Pinpoint the cell where the given text exists, returning its (x, y) midpoint coordinate. 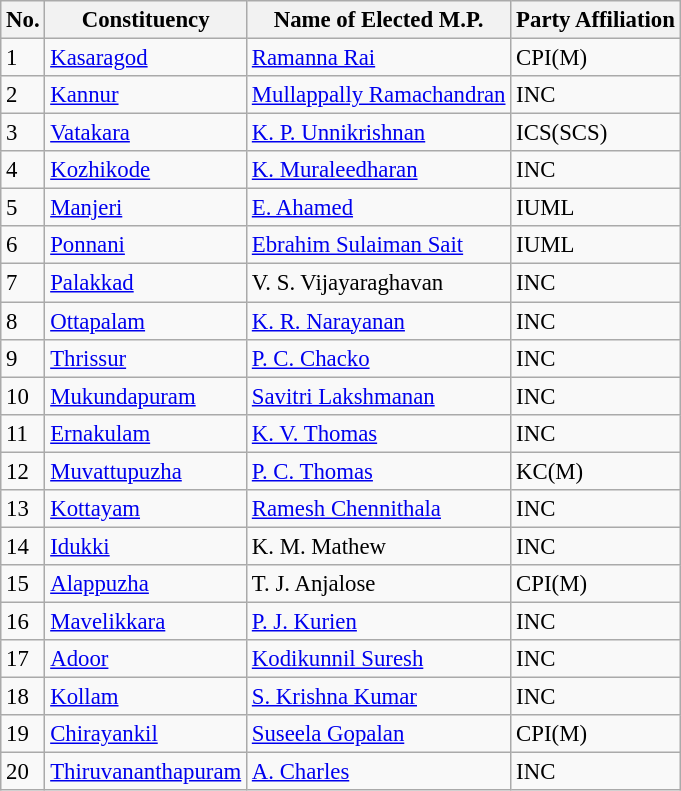
No. (23, 20)
20 (23, 772)
Idukki (146, 546)
Mukundapuram (146, 396)
Ernakulam (146, 433)
Ponnani (146, 245)
16 (23, 621)
19 (23, 734)
A. Charles (379, 772)
Constituency (146, 20)
Kannur (146, 95)
Alappuzha (146, 584)
Adoor (146, 659)
Party Affiliation (596, 20)
17 (23, 659)
1 (23, 58)
Manjeri (146, 208)
P. C. Chacko (379, 358)
Kottayam (146, 509)
P. C. Thomas (379, 471)
9 (23, 358)
K. R. Narayanan (379, 321)
Kozhikode (146, 170)
S. Krishna Kumar (379, 697)
Suseela Gopalan (379, 734)
Mullappally Ramachandran (379, 95)
K. P. Unnikrishnan (379, 133)
Ottapalam (146, 321)
Vatakara (146, 133)
10 (23, 396)
6 (23, 245)
E. Ahamed (379, 208)
Thiruvananthapuram (146, 772)
K. V. Thomas (379, 433)
18 (23, 697)
7 (23, 283)
12 (23, 471)
Ebrahim Sulaiman Sait (379, 245)
Thrissur (146, 358)
K. M. Mathew (379, 546)
Muvattupuzha (146, 471)
K. Muraleedharan (379, 170)
14 (23, 546)
15 (23, 584)
4 (23, 170)
Kollam (146, 697)
KC(M) (596, 471)
P. J. Kurien (379, 621)
Ramesh Chennithala (379, 509)
3 (23, 133)
5 (23, 208)
ICS(SCS) (596, 133)
Name of Elected M.P. (379, 20)
11 (23, 433)
Savitri Lakshmanan (379, 396)
T. J. Anjalose (379, 584)
Kasaragod (146, 58)
Chirayankil (146, 734)
13 (23, 509)
Mavelikkara (146, 621)
V. S. Vijayaraghavan (379, 283)
Palakkad (146, 283)
Kodikunnil Suresh (379, 659)
Ramanna Rai (379, 58)
8 (23, 321)
2 (23, 95)
